Detect which cell encompasses the target text, then output its [x, y] center coordinate. 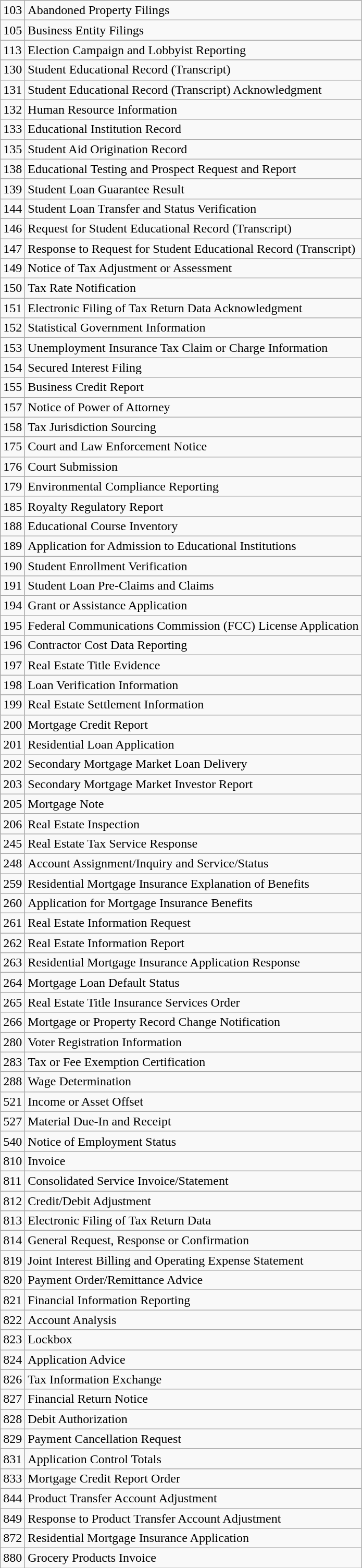
260 [13, 903]
Royalty Regulatory Report [193, 506]
Mortgage Credit Report Order [193, 1478]
153 [13, 348]
Grocery Products Invoice [193, 1558]
Student Educational Record (Transcript) Acknowledgment [193, 90]
196 [13, 645]
200 [13, 725]
133 [13, 129]
Tax Information Exchange [193, 1379]
811 [13, 1181]
Secondary Mortgage Market Investor Report [193, 784]
Educational Testing and Prospect Request and Report [193, 169]
139 [13, 189]
826 [13, 1379]
Real Estate Title Evidence [193, 665]
Loan Verification Information [193, 685]
185 [13, 506]
150 [13, 288]
844 [13, 1498]
262 [13, 943]
Joint Interest Billing and Operating Expense Statement [193, 1260]
190 [13, 566]
Secondary Mortgage Market Loan Delivery [193, 764]
828 [13, 1419]
179 [13, 486]
822 [13, 1320]
Consolidated Service Invoice/Statement [193, 1181]
Material Due-In and Receipt [193, 1121]
154 [13, 367]
833 [13, 1478]
288 [13, 1082]
Mortgage Note [193, 804]
Lockbox [193, 1340]
Residential Mortgage Insurance Application Response [193, 963]
Secured Interest Filing [193, 367]
Educational Course Inventory [193, 526]
Product Transfer Account Adjustment [193, 1498]
Income or Asset Offset [193, 1101]
813 [13, 1221]
198 [13, 685]
849 [13, 1518]
Response to Product Transfer Account Adjustment [193, 1518]
Request for Student Educational Record (Transcript) [193, 228]
201 [13, 744]
Real Estate Information Request [193, 923]
151 [13, 308]
261 [13, 923]
175 [13, 447]
Payment Cancellation Request [193, 1439]
527 [13, 1121]
Mortgage Loan Default Status [193, 983]
Electronic Filing of Tax Return Data Acknowledgment [193, 308]
824 [13, 1359]
Account Assignment/Inquiry and Service/Status [193, 863]
Court Submission [193, 467]
Grant or Assistance Application [193, 606]
264 [13, 983]
Application Advice [193, 1359]
Credit/Debit Adjustment [193, 1200]
Account Analysis [193, 1320]
Business Entity Filings [193, 30]
Federal Communications Commission (FCC) License Application [193, 626]
Mortgage or Property Record Change Notification [193, 1022]
880 [13, 1558]
Real Estate Title Insurance Services Order [193, 1002]
Tax Jurisdiction Sourcing [193, 427]
Student Enrollment Verification [193, 566]
131 [13, 90]
Court and Law Enforcement Notice [193, 447]
263 [13, 963]
146 [13, 228]
Notice of Tax Adjustment or Assessment [193, 268]
105 [13, 30]
113 [13, 50]
Residential Loan Application [193, 744]
Environmental Compliance Reporting [193, 486]
Statistical Government Information [193, 328]
Student Educational Record (Transcript) [193, 70]
Real Estate Settlement Information [193, 705]
829 [13, 1439]
266 [13, 1022]
245 [13, 843]
Voter Registration Information [193, 1042]
191 [13, 586]
Application for Admission to Educational Institutions [193, 546]
Real Estate Information Report [193, 943]
Application Control Totals [193, 1459]
Student Loan Pre-Claims and Claims [193, 586]
Business Credit Report [193, 387]
149 [13, 268]
Tax Rate Notification [193, 288]
155 [13, 387]
259 [13, 884]
Real Estate Inspection [193, 824]
827 [13, 1399]
823 [13, 1340]
831 [13, 1459]
205 [13, 804]
280 [13, 1042]
206 [13, 824]
135 [13, 149]
Payment Order/Remittance Advice [193, 1280]
Unemployment Insurance Tax Claim or Charge Information [193, 348]
821 [13, 1300]
132 [13, 109]
Student Aid Origination Record [193, 149]
Invoice [193, 1161]
202 [13, 764]
197 [13, 665]
Notice of Power of Attorney [193, 407]
Debit Authorization [193, 1419]
147 [13, 249]
Wage Determination [193, 1082]
138 [13, 169]
Tax or Fee Exemption Certification [193, 1062]
283 [13, 1062]
Election Campaign and Lobbyist Reporting [193, 50]
265 [13, 1002]
Real Estate Tax Service Response [193, 843]
194 [13, 606]
Residential Mortgage Insurance Application [193, 1538]
812 [13, 1200]
158 [13, 427]
Residential Mortgage Insurance Explanation of Benefits [193, 884]
152 [13, 328]
199 [13, 705]
General Request, Response or Confirmation [193, 1241]
130 [13, 70]
Human Resource Information [193, 109]
814 [13, 1241]
521 [13, 1101]
Student Loan Guarantee Result [193, 189]
Contractor Cost Data Reporting [193, 645]
810 [13, 1161]
540 [13, 1141]
Student Loan Transfer and Status Verification [193, 209]
195 [13, 626]
Educational Institution Record [193, 129]
Financial Return Notice [193, 1399]
Mortgage Credit Report [193, 725]
Notice of Employment Status [193, 1141]
Electronic Filing of Tax Return Data [193, 1221]
103 [13, 10]
157 [13, 407]
820 [13, 1280]
144 [13, 209]
Application for Mortgage Insurance Benefits [193, 903]
872 [13, 1538]
Abandoned Property Filings [193, 10]
819 [13, 1260]
248 [13, 863]
189 [13, 546]
Financial Information Reporting [193, 1300]
203 [13, 784]
Response to Request for Student Educational Record (Transcript) [193, 249]
176 [13, 467]
188 [13, 526]
